Locate the cell with the specified text and output its (x, y) center coordinate. 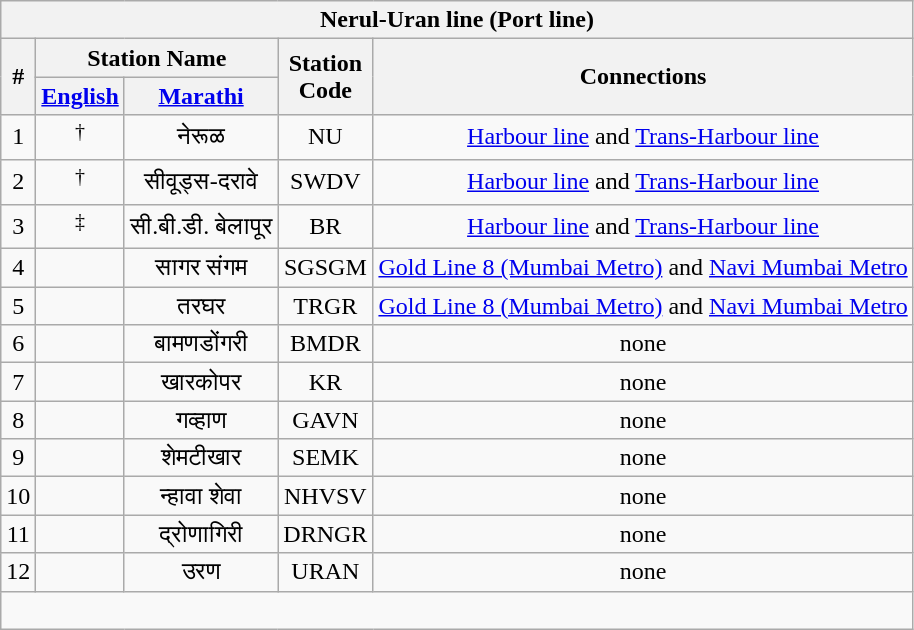
सीवूड्स-दरावे (201, 182)
शेमटीखार (201, 458)
1 (18, 138)
सी.बी.डी. बेलापूर (201, 226)
StationCode (326, 77)
URAN (326, 572)
9 (18, 458)
‡ (80, 226)
SGSGM (326, 268)
BMDR (326, 344)
न्हावा शेवा (201, 496)
2 (18, 182)
6 (18, 344)
5 (18, 306)
गव्हाण (201, 420)
3 (18, 226)
10 (18, 496)
English (80, 96)
SWDV (326, 182)
द्रोणागिरी (201, 534)
TRGR (326, 306)
GAVN (326, 420)
DRNGR (326, 534)
तरघर (201, 306)
7 (18, 382)
Nerul-Uran line (Port line) (457, 20)
8 (18, 420)
11 (18, 534)
Marathi (201, 96)
SEMK (326, 458)
4 (18, 268)
सागर संगम (201, 268)
Station Name (157, 58)
खारकोपर (201, 382)
नेरूळ (201, 138)
उरण (201, 572)
12 (18, 572)
NHVSV (326, 496)
Connections (643, 77)
BR (326, 226)
# (18, 77)
KR (326, 382)
NU (326, 138)
बामणडोंगरी (201, 344)
